Output the (X, Y) coordinate of the center of the cell containing the given text.  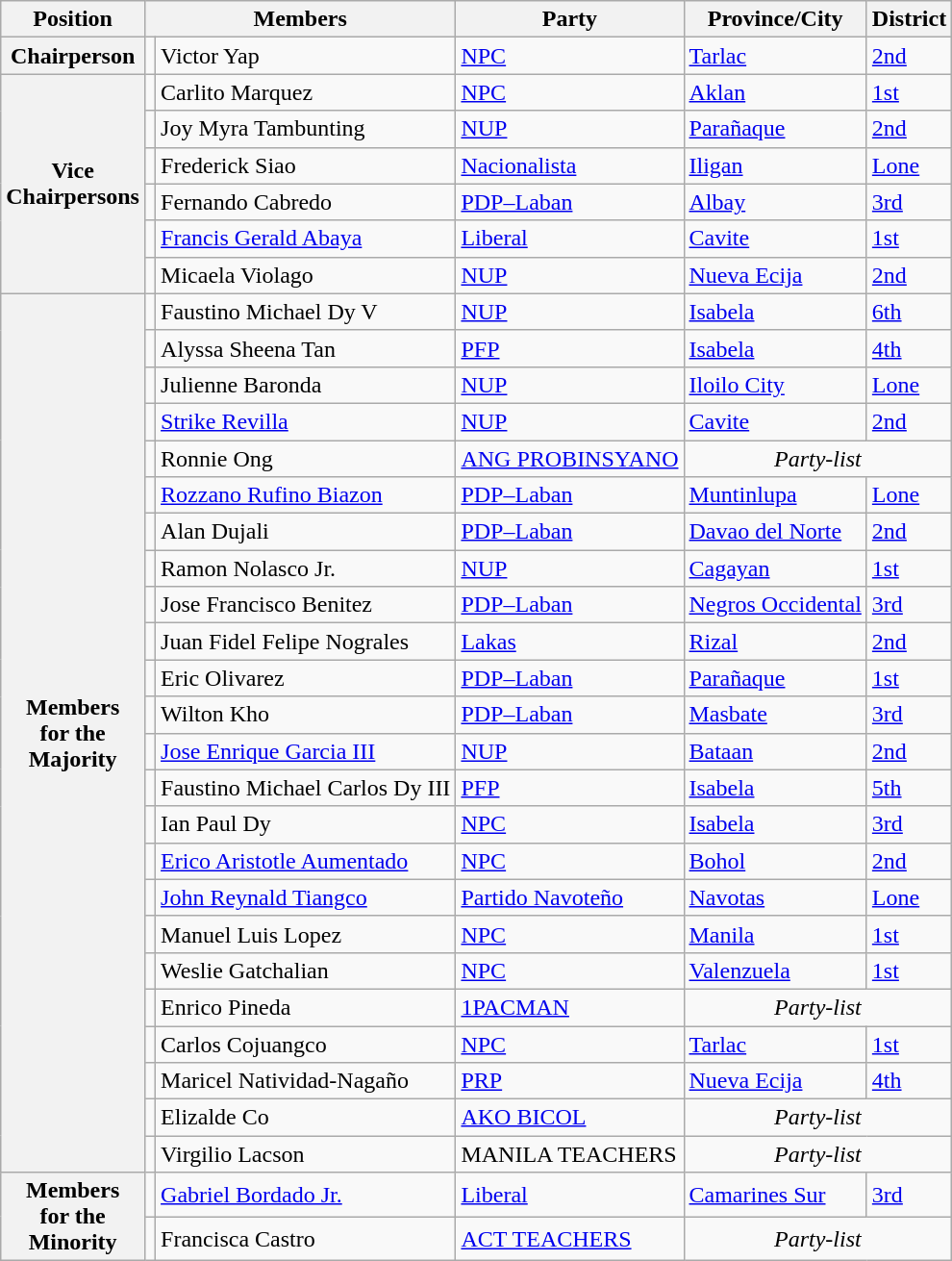
Ian Paul Dy (306, 824)
Nacionalista (569, 165)
Masbate (775, 715)
Members (300, 19)
Maricel Natividad-Nagaño (306, 1081)
MANILA TEACHERS (569, 1154)
Frederick Siao (306, 165)
Francis Gerald Abaya (306, 239)
Wilton Kho (306, 715)
Juan Fidel Felipe Nograles (306, 642)
Joy Myra Tambunting (306, 129)
Carlito Marquez (306, 92)
Membersfor theMinority (73, 1217)
Ronnie Ong (306, 459)
Chairperson (73, 56)
6th (909, 312)
Virgilio Lacson (306, 1154)
Province/City (775, 19)
Navotas (775, 897)
Ramon Nolasco Jr. (306, 568)
John Reynald Tiangco (306, 897)
Gabriel Bordado Jr. (306, 1195)
Weslie Gatchalian (306, 971)
Camarines Sur (775, 1195)
Erico Aristotle Aumentado (306, 861)
Negros Occidental (775, 605)
Muntinlupa (775, 495)
Albay (775, 202)
Carlos Cojuangco (306, 1044)
Victor Yap (306, 56)
District (909, 19)
Manila (775, 934)
Valenzuela (775, 971)
Strike Revilla (306, 421)
Elizalde Co (306, 1118)
ACT TEACHERS (569, 1239)
Jose Enrique Garcia III (306, 751)
Alyssa Sheena Tan (306, 348)
Faustino Michael Dy V (306, 312)
Manuel Luis Lopez (306, 934)
Lakas (569, 642)
ViceChairpersons (73, 184)
Aklan (775, 92)
PRP (569, 1081)
Julienne Baronda (306, 385)
5th (909, 788)
Rizal (775, 642)
Bataan (775, 751)
Party (569, 19)
Rozzano Rufino Biazon (306, 495)
Enrico Pineda (306, 1007)
Cagayan (775, 568)
Eric Olivarez (306, 678)
Partido Navoteño (569, 897)
Micaela Violago (306, 275)
1PACMAN (569, 1007)
Bohol (775, 861)
Alan Dujali (306, 532)
AKO BICOL (569, 1118)
Iloilo City (775, 385)
Iligan (775, 165)
Jose Francisco Benitez (306, 605)
ANG PROBINSYANO (569, 459)
Membersfor theMajority (73, 733)
Fernando Cabredo (306, 202)
Francisca Castro (306, 1239)
Faustino Michael Carlos Dy III (306, 788)
Position (73, 19)
Davao del Norte (775, 532)
